Return the [x, y] coordinate for the center point of the cell that contains the specified text.  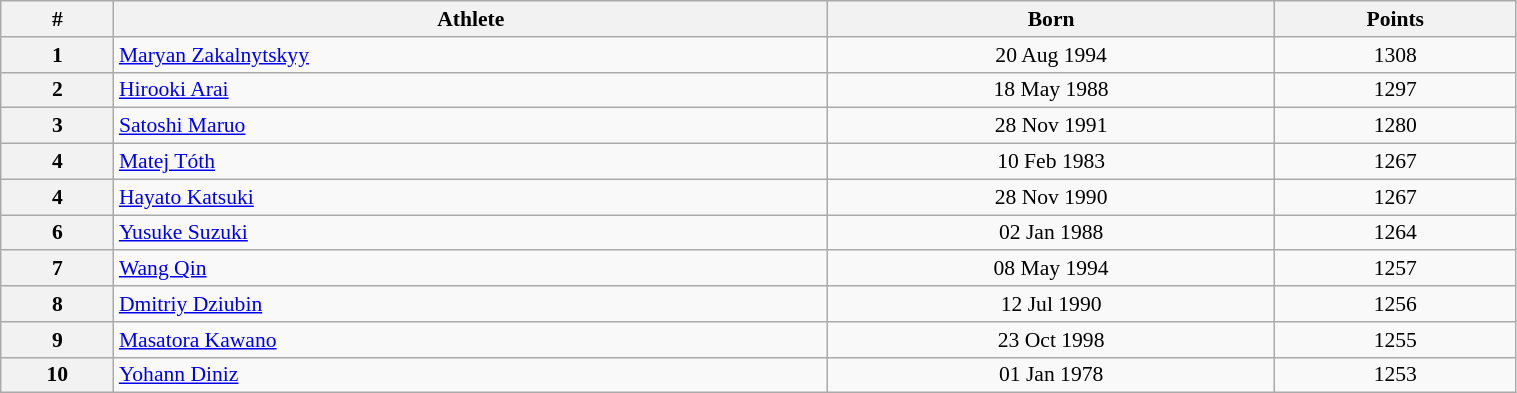
# [58, 19]
1308 [1395, 55]
1255 [1395, 340]
Matej Tóth [471, 162]
Hirooki Arai [471, 90]
10 Feb 1983 [1052, 162]
Yohann Diniz [471, 375]
6 [58, 233]
01 Jan 1978 [1052, 375]
Masatora Kawano [471, 340]
Hayato Katsuki [471, 197]
Points [1395, 19]
Wang Qin [471, 269]
10 [58, 375]
Athlete [471, 19]
1297 [1395, 90]
8 [58, 304]
Satoshi Maruo [471, 126]
2 [58, 90]
28 Nov 1991 [1052, 126]
9 [58, 340]
1280 [1395, 126]
1 [58, 55]
1264 [1395, 233]
28 Nov 1990 [1052, 197]
Born [1052, 19]
1257 [1395, 269]
18 May 1988 [1052, 90]
23 Oct 1998 [1052, 340]
1256 [1395, 304]
02 Jan 1988 [1052, 233]
08 May 1994 [1052, 269]
Dmitriy Dziubin [471, 304]
7 [58, 269]
1253 [1395, 375]
Yusuke Suzuki [471, 233]
3 [58, 126]
12 Jul 1990 [1052, 304]
Maryan Zakalnytskyy [471, 55]
20 Aug 1994 [1052, 55]
